Return the (X, Y) coordinate for the center point of the cell that contains the specified text.  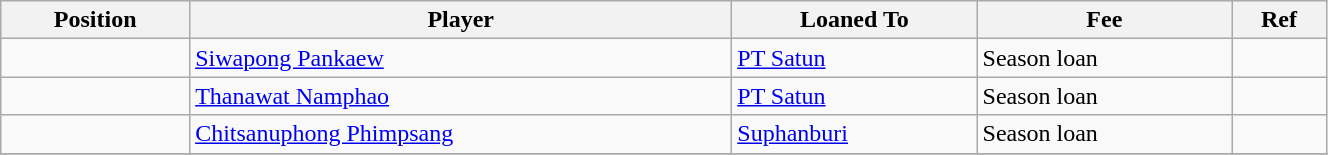
Player (461, 20)
Siwapong Pankaew (461, 58)
Fee (1104, 20)
Ref (1280, 20)
Thanawat Namphao (461, 96)
Loaned To (854, 20)
Suphanburi (854, 134)
Chitsanuphong Phimpsang (461, 134)
Position (96, 20)
